Return (X, Y) of the center of cell containing provided text 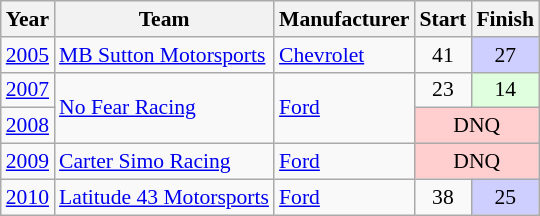
Chevrolet (344, 55)
2008 (28, 126)
MB Sutton Motorsports (164, 55)
No Fear Racing (164, 108)
2010 (28, 197)
2005 (28, 55)
Finish (505, 19)
2007 (28, 90)
Carter Simo Racing (164, 162)
14 (505, 90)
Manufacturer (344, 19)
Year (28, 19)
27 (505, 55)
38 (442, 197)
41 (442, 55)
Latitude 43 Motorsports (164, 197)
Team (164, 19)
Start (442, 19)
25 (505, 197)
23 (442, 90)
2009 (28, 162)
